Output the (X, Y) coordinate of the center of the cell containing the given text.  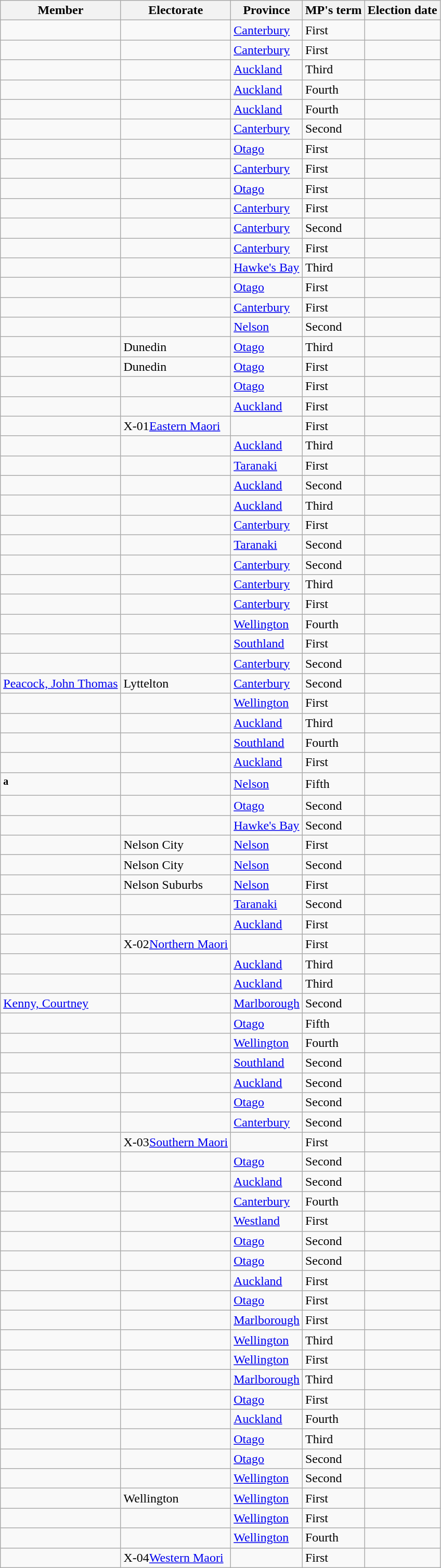
Province (267, 10)
Member (60, 10)
X-01Eastern Maori (176, 426)
Westland (267, 1221)
Election date (403, 10)
X-03Southern Maori (176, 1142)
a (60, 784)
Lyttelton (176, 683)
X-04Western Maori (176, 1558)
Nelson Suburbs (176, 885)
MP's term (333, 10)
X-02Northern Maori (176, 944)
Kenny, Courtney (60, 1003)
Electorate (176, 10)
Peacock, John Thomas (60, 683)
